Identify which cell holds the provided text, then report its [X, Y] central coordinate. 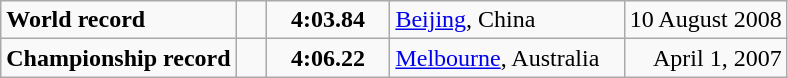
4:03.84 [328, 20]
4:06.22 [328, 58]
Melbourne, Australia [507, 58]
April 1, 2007 [706, 58]
Championship record [118, 58]
10 August 2008 [706, 20]
Beijing, China [507, 20]
World record [118, 20]
